Find where the given text appears and provide that cell's center as [x, y] coordinate. 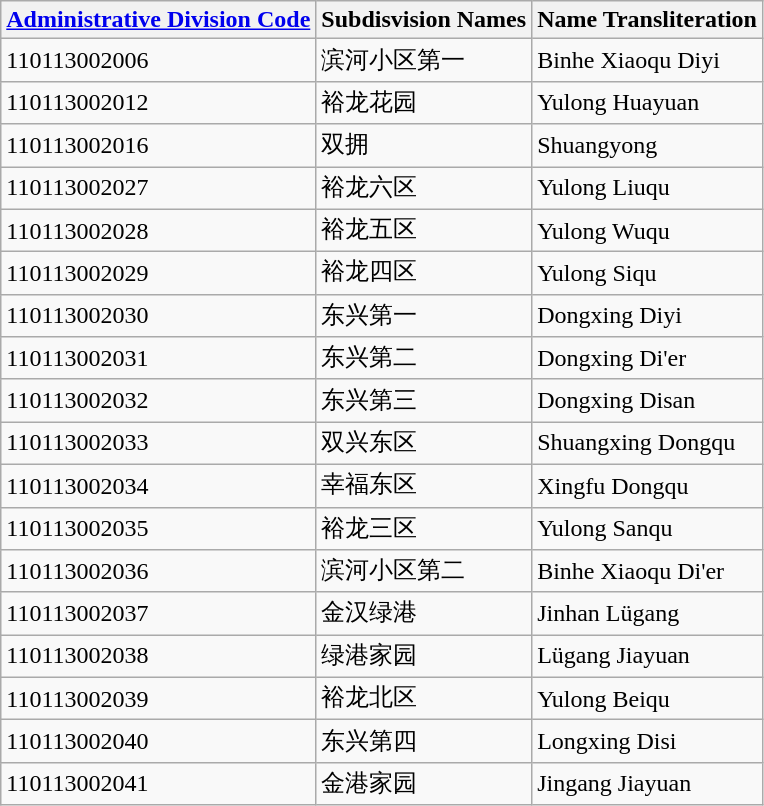
Binhe Xiaoqu Diyi [648, 60]
110113002029 [158, 274]
Dongxing Disan [648, 400]
110113002035 [158, 528]
裕龙三区 [424, 528]
东兴第二 [424, 358]
Dongxing Di'er [648, 358]
Jingang Jiayuan [648, 784]
110113002033 [158, 444]
110113002031 [158, 358]
110113002028 [158, 230]
110113002034 [158, 486]
110113002012 [158, 102]
110113002038 [158, 656]
Yulong Huayuan [648, 102]
双兴东区 [424, 444]
Shuangxing Dongqu [648, 444]
Xingfu Dongqu [648, 486]
110113002027 [158, 188]
Yulong Siqu [648, 274]
绿港家园 [424, 656]
裕龙六区 [424, 188]
110113002037 [158, 614]
双拥 [424, 146]
滨河小区第二 [424, 572]
东兴第一 [424, 316]
110113002032 [158, 400]
金汉绿港 [424, 614]
Yulong Beiqu [648, 698]
裕龙五区 [424, 230]
110113002006 [158, 60]
Longxing Disi [648, 742]
110113002041 [158, 784]
110113002036 [158, 572]
Yulong Sanqu [648, 528]
Lügang Jiayuan [648, 656]
Yulong Wuqu [648, 230]
Yulong Liuqu [648, 188]
110113002040 [158, 742]
Subdisvision Names [424, 20]
金港家园 [424, 784]
幸福东区 [424, 486]
Administrative Division Code [158, 20]
Dongxing Diyi [648, 316]
110113002030 [158, 316]
110113002039 [158, 698]
裕龙北区 [424, 698]
Shuangyong [648, 146]
Jinhan Lügang [648, 614]
裕龙四区 [424, 274]
东兴第三 [424, 400]
裕龙花园 [424, 102]
滨河小区第一 [424, 60]
110113002016 [158, 146]
Name Transliteration [648, 20]
东兴第四 [424, 742]
Binhe Xiaoqu Di'er [648, 572]
